Detect which cell encompasses the target text, then output its (X, Y) center coordinate. 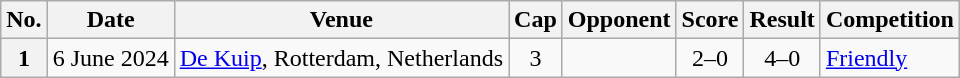
3 (536, 58)
Result (782, 20)
Competition (890, 20)
2–0 (710, 58)
Score (710, 20)
Opponent (619, 20)
De Kuip, Rotterdam, Netherlands (341, 58)
Cap (536, 20)
4–0 (782, 58)
6 June 2024 (110, 58)
Date (110, 20)
No. (24, 20)
Venue (341, 20)
Friendly (890, 58)
1 (24, 58)
